Determine the [x, y] coordinate at the center of the cell enclosing the given text.  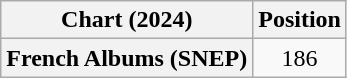
Chart (2024) [127, 20]
Position [300, 20]
French Albums (SNEP) [127, 58]
186 [300, 58]
